Find where the given text appears and provide that cell's center as (X, Y) coordinate. 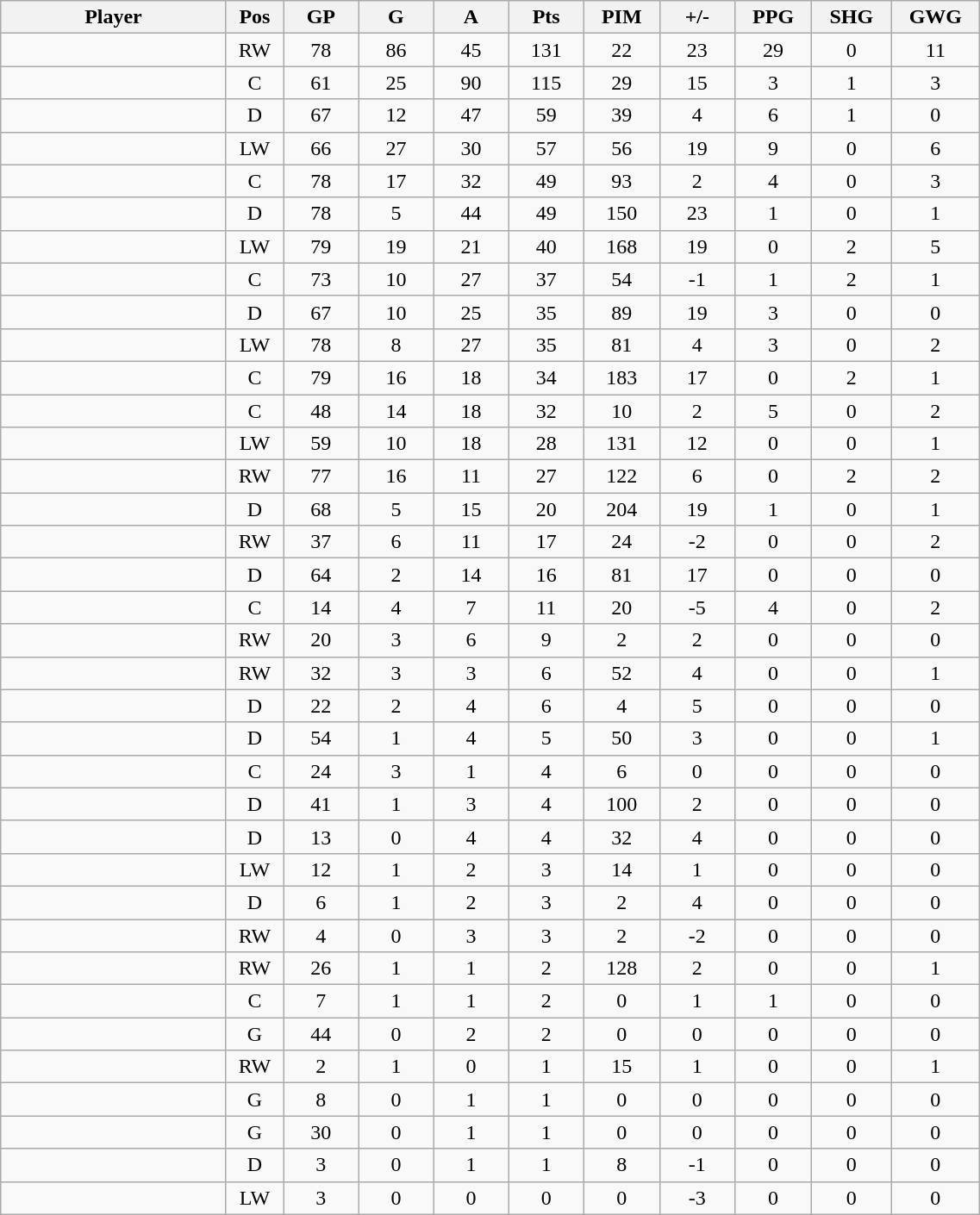
28 (546, 444)
-3 (696, 1198)
PIM (621, 17)
13 (321, 837)
Pts (546, 17)
61 (321, 83)
Player (114, 17)
150 (621, 214)
93 (621, 181)
68 (321, 509)
50 (621, 738)
183 (621, 377)
86 (396, 50)
GP (321, 17)
45 (471, 50)
64 (321, 575)
57 (546, 148)
90 (471, 83)
-5 (696, 607)
66 (321, 148)
GWG (936, 17)
+/- (696, 17)
100 (621, 804)
204 (621, 509)
21 (471, 246)
48 (321, 411)
Pos (255, 17)
77 (321, 477)
34 (546, 377)
128 (621, 969)
73 (321, 279)
56 (621, 148)
168 (621, 246)
SHG (852, 17)
122 (621, 477)
39 (621, 115)
47 (471, 115)
26 (321, 969)
40 (546, 246)
52 (621, 673)
41 (321, 804)
115 (546, 83)
PPG (772, 17)
89 (621, 312)
A (471, 17)
